Return the [x, y] coordinate for the center point of the cell that contains the specified text.  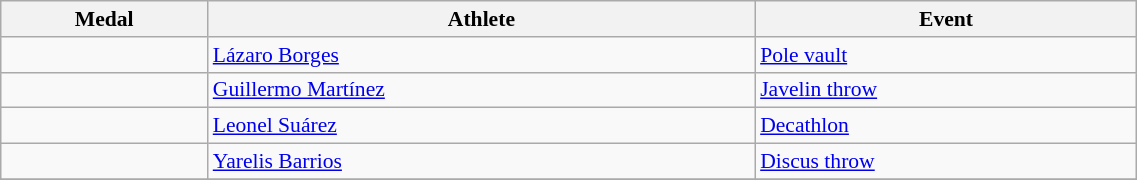
Yarelis Barrios [482, 162]
Lázaro Borges [482, 55]
Medal [104, 19]
Javelin throw [946, 90]
Event [946, 19]
Discus throw [946, 162]
Guillermo Martínez [482, 90]
Decathlon [946, 126]
Athlete [482, 19]
Pole vault [946, 55]
Leonel Suárez [482, 126]
